Pinpoint the cell where the given text exists, returning its [X, Y] midpoint coordinate. 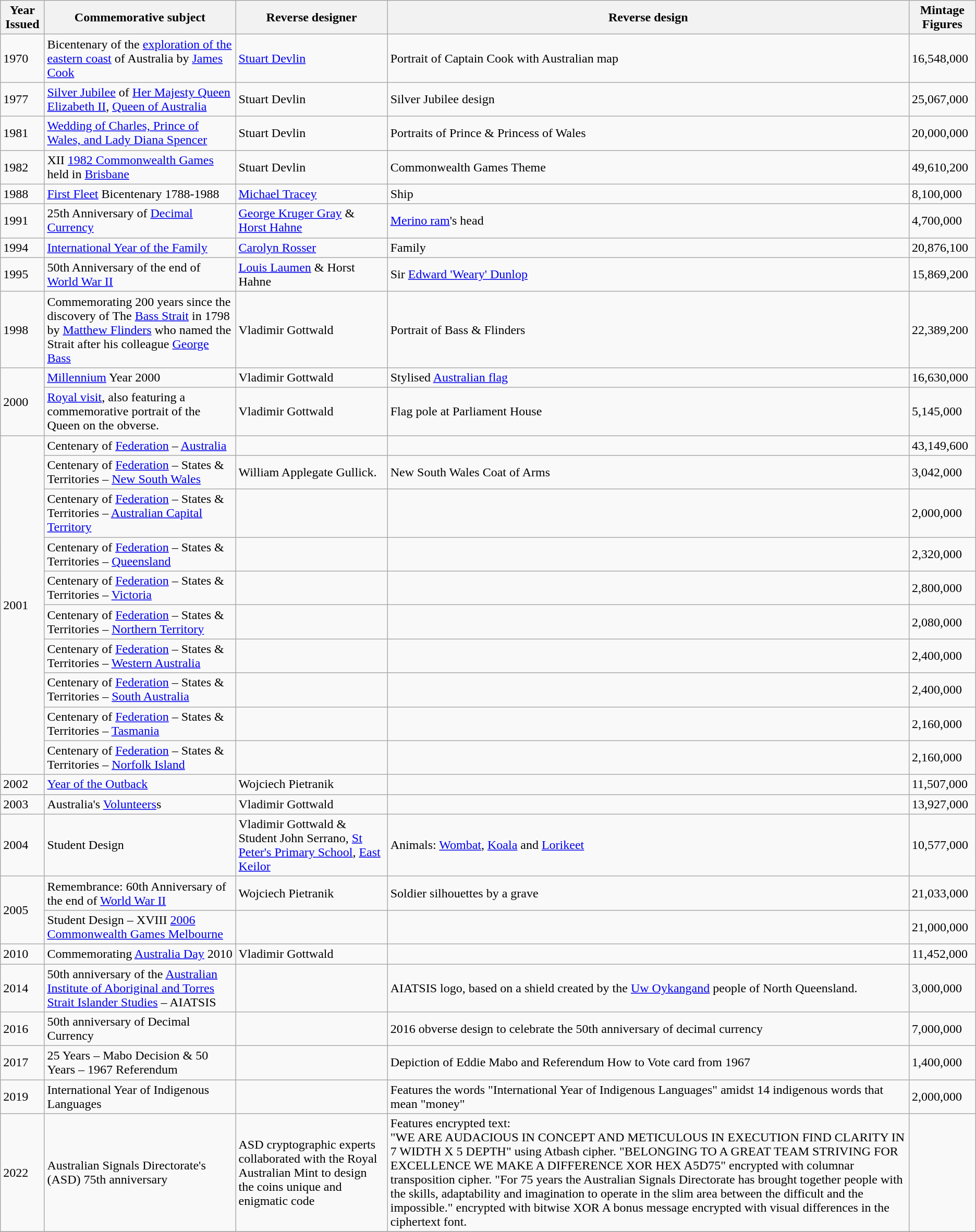
2005 [22, 910]
XII 1982 Commonwealth Games held in Brisbane [140, 167]
1994 [22, 248]
Silver Jubilee design [648, 99]
International Year of Indigenous Languages [140, 1097]
3,042,000 [942, 472]
Student Design – XVIII 2006 Commonwealth Games Melbourne [140, 927]
Merino ram's head [648, 221]
Centenary of Federation – States & Territories – Northern Territory [140, 622]
Year Issued [22, 18]
11,452,000 [942, 954]
2000 [22, 401]
Stylised Australian flag [648, 377]
11,507,000 [942, 784]
1981 [22, 133]
Depiction of Eddie Mabo and Referendum How to Vote card from 1967 [648, 1063]
2001 [22, 606]
2016 obverse design to celebrate the 50th anniversary of decimal currency [648, 1029]
2016 [22, 1029]
21,000,000 [942, 927]
50th anniversary of Decimal Currency [140, 1029]
Wedding of Charles, Prince of Wales, and Lady Diana Spencer [140, 133]
2002 [22, 784]
Portrait of Bass & Flinders [648, 329]
2,800,000 [942, 588]
15,869,200 [942, 274]
25th Anniversary of Decimal Currency [140, 221]
7,000,000 [942, 1029]
Reverse design [648, 18]
Vladimir Gottwald & Student John Serrano, St Peter's Primary School, East Keilor [312, 845]
16,548,000 [942, 58]
5,145,000 [942, 411]
43,149,600 [942, 446]
Centenary of Federation – Australia [140, 446]
50th Anniversary of the end of World War II [140, 274]
20,000,000 [942, 133]
Millennium Year 2000 [140, 377]
Michael Tracey [312, 194]
Mintage Figures [942, 18]
Ship [648, 194]
25,067,000 [942, 99]
4,700,000 [942, 221]
Portraits of Prince & Princess of Wales [648, 133]
2,080,000 [942, 622]
2014 [22, 988]
International Year of the Family [140, 248]
Centenary of Federation – States & Territories – Victoria [140, 588]
Student Design [140, 845]
Commemorating Australia Day 2010 [140, 954]
Reverse designer [312, 18]
2017 [22, 1063]
21,033,000 [942, 893]
New South Wales Coat of Arms [648, 472]
Centenary of Federation – States & Territories – Norfolk Island [140, 758]
20,876,100 [942, 248]
ASD cryptographic experts collaborated with the Royal Australian Mint to design the coins unique and enigmatic code [312, 1173]
13,927,000 [942, 804]
Family [648, 248]
Centenary of Federation – States & Territories – Australian Capital Territory [140, 513]
22,389,200 [942, 329]
16,630,000 [942, 377]
Flag pole at Parliament House [648, 411]
Soldier silhouettes by a grave [648, 893]
50th anniversary of the Australian Institute of Aboriginal and Torres Strait Islander Studies – AIATSIS [140, 988]
2,320,000 [942, 555]
3,000,000 [942, 988]
49,610,200 [942, 167]
10,577,000 [942, 845]
First Fleet Bicentenary 1788-1988 [140, 194]
Centenary of Federation – States & Territories – Queensland [140, 555]
Commonwealth Games Theme [648, 167]
Silver Jubilee of Her Majesty Queen Elizabeth II, Queen of Australia [140, 99]
1995 [22, 274]
1982 [22, 167]
AIATSIS logo, based on a shield created by the Uw Oykangand people of North Queensland. [648, 988]
1970 [22, 58]
Animals: Wombat, Koala and Lorikeet [648, 845]
Carolyn Rosser [312, 248]
2010 [22, 954]
Centenary of Federation – States & Territories – Tasmania [140, 723]
Australian Signals Directorate's (ASD) 75th anniversary [140, 1173]
Louis Laumen & Horst Hahne [312, 274]
Portrait of Captain Cook with Australian map [648, 58]
1,400,000 [942, 1063]
1988 [22, 194]
25 Years – Mabo Decision & 50 Years – 1967 Referendum [140, 1063]
Bicentenary of the exploration of the eastern coast of Australia by James Cook [140, 58]
1998 [22, 329]
George Kruger Gray & Horst Hahne [312, 221]
2004 [22, 845]
Commemorating 200 years since the discovery of The Bass Strait in 1798 by Matthew Flinders who named the Strait after his colleague George Bass [140, 329]
Sir Edward 'Weary' Dunlop [648, 274]
Centenary of Federation – States & Territories – Western Australia [140, 656]
Royal visit, also featuring a commemorative portrait of the Queen on the obverse. [140, 411]
1991 [22, 221]
2019 [22, 1097]
Commemorative subject [140, 18]
Centenary of Federation – States & Territories – South Australia [140, 690]
2003 [22, 804]
Features the words "International Year of Indigenous Languages" amidst 14 indigenous words that mean "money" [648, 1097]
William Applegate Gullick. [312, 472]
1977 [22, 99]
Centenary of Federation – States & Territories – New South Wales [140, 472]
Year of the Outback [140, 784]
Australia's Volunteerss [140, 804]
2022 [22, 1173]
8,100,000 [942, 194]
Remembrance: 60th Anniversary of the end of World War II [140, 893]
